Search for the cell housing the specified text and yield its [x, y] center coordinate. 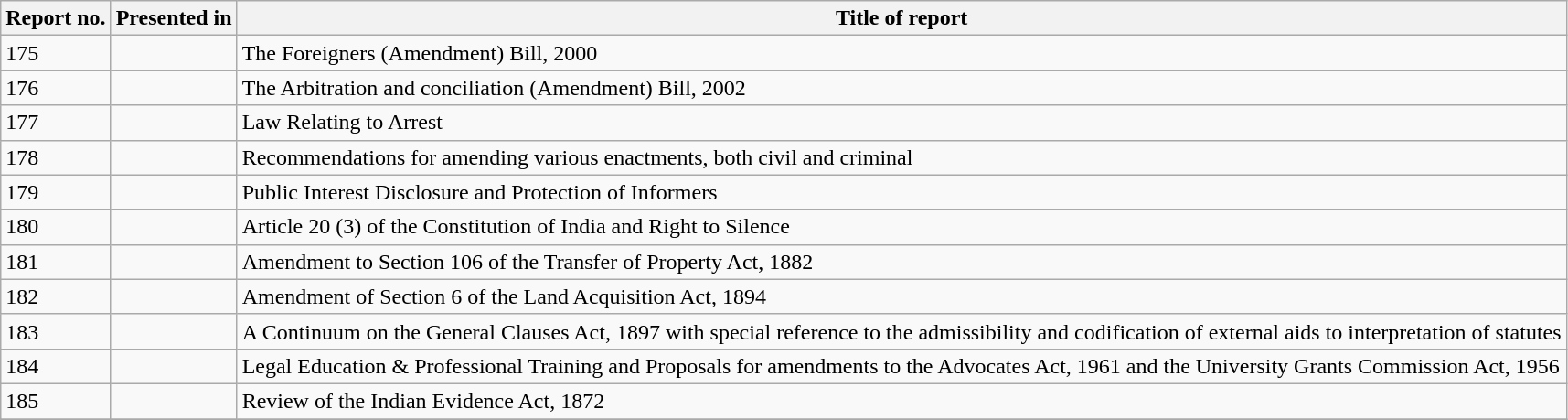
Public Interest Disclosure and Protection of Informers [901, 192]
180 [56, 227]
Presented in [174, 18]
184 [56, 366]
183 [56, 331]
175 [56, 53]
178 [56, 157]
Law Relating to Arrest [901, 123]
Report no. [56, 18]
The Arbitration and conciliation (Amendment) Bill, 2002 [901, 88]
181 [56, 262]
Article 20 (3) of the Constitution of India and Right to Silence [901, 227]
185 [56, 401]
179 [56, 192]
Recommendations for amending various enactments, both civil and criminal [901, 157]
Amendment to Section 106 of the Transfer of Property Act, 1882 [901, 262]
Legal Education & Professional Training and Proposals for amendments to the Advocates Act, 1961 and the University Grants Commission Act, 1956 [901, 366]
182 [56, 296]
The Foreigners (Amendment) Bill, 2000 [901, 53]
Review of the Indian Evidence Act, 1872 [901, 401]
Amendment of Section 6 of the Land Acquisition Act, 1894 [901, 296]
177 [56, 123]
176 [56, 88]
Title of report [901, 18]
